Determine the [x, y] coordinate at the center of the cell enclosing the given text.  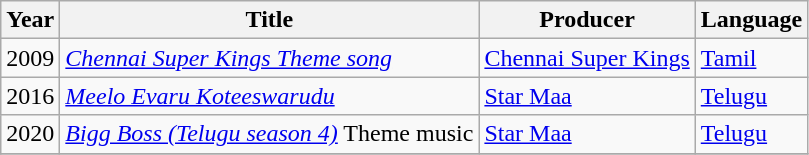
Producer [587, 20]
Chennai Super Kings Theme song [270, 58]
Title [270, 20]
2020 [30, 134]
2009 [30, 58]
Meelo Evaru Koteeswarudu [270, 96]
Language [751, 20]
2016 [30, 96]
Bigg Boss (Telugu season 4) Theme music [270, 134]
Tamil [751, 58]
Chennai Super Kings [587, 58]
Year [30, 20]
